Find where the given text appears and provide that cell's center as [x, y] coordinate. 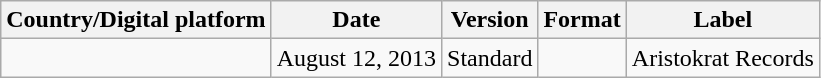
Aristokrat Records [722, 58]
Date [356, 20]
Standard [490, 58]
Country/Digital platform [136, 20]
Version [490, 20]
Format [582, 20]
Label [722, 20]
August 12, 2013 [356, 58]
